Pinpoint the cell where the given text exists, returning its [x, y] midpoint coordinate. 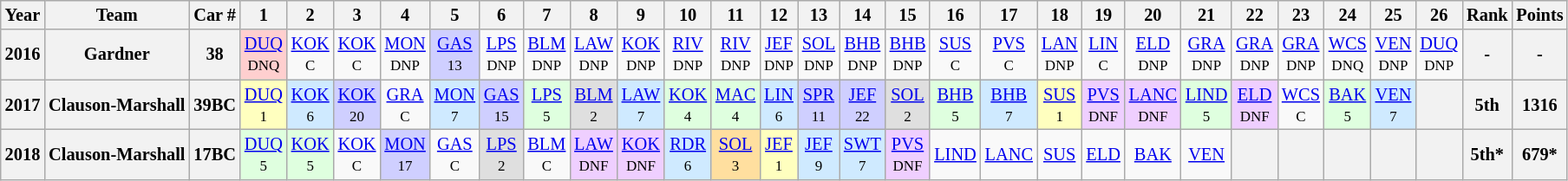
WCSDNQ [1348, 55]
KOK20 [357, 105]
JEFDNP [779, 55]
1 [264, 15]
23 [1301, 15]
SOLDNP [819, 55]
DUQDNQ [264, 55]
7 [546, 15]
DUQ1 [264, 105]
15 [908, 15]
GAS13 [454, 55]
10 [688, 15]
KOK6 [310, 105]
LIND5 [1206, 105]
VEN [1206, 154]
Points [1539, 15]
Rank [1486, 15]
Year [23, 15]
14 [862, 15]
LANC [1009, 154]
ELDDNF [1254, 105]
5th [1486, 105]
ELD [1103, 154]
Gardner [116, 55]
5th* [1486, 154]
24 [1348, 15]
2017 [23, 105]
PVSC [1009, 55]
KOK4 [688, 105]
MONDNP [404, 55]
20 [1153, 15]
5 [454, 15]
4 [404, 15]
LPSDNP [501, 55]
SPR11 [819, 105]
LIND [955, 154]
BLMDNP [546, 55]
LAWDNF [593, 154]
LAW7 [641, 105]
17BC [215, 154]
LPS2 [501, 154]
SUSC [955, 55]
Car # [215, 15]
BLM2 [593, 105]
6 [501, 15]
LIN6 [779, 105]
VENDNP [1394, 55]
2 [310, 15]
ELDDNP [1153, 55]
11 [735, 15]
Team [116, 15]
JEF1 [779, 154]
KOKDNF [641, 154]
679* [1539, 154]
SUS1 [1060, 105]
GASC [454, 154]
DUQDNP [1439, 55]
BLMC [546, 154]
1316 [1539, 105]
SUS [1060, 154]
GRAC [404, 105]
26 [1439, 15]
25 [1394, 15]
18 [1060, 15]
2018 [23, 154]
BHB5 [955, 105]
DUQ5 [264, 154]
LANDNP [1060, 55]
LAWDNP [593, 55]
LINC [1103, 55]
WCSC [1301, 105]
SOL2 [908, 105]
MON7 [454, 105]
MAC4 [735, 105]
17 [1009, 15]
SOL3 [735, 154]
9 [641, 15]
19 [1103, 15]
LANCDNF [1153, 105]
KOK5 [310, 154]
39BC [215, 105]
21 [1206, 15]
BAK5 [1348, 105]
8 [593, 15]
KOKDNP [641, 55]
BAK [1153, 154]
MON17 [404, 154]
2016 [23, 55]
BHB7 [1009, 105]
RDR6 [688, 154]
SWT7 [862, 154]
3 [357, 15]
VEN7 [1394, 105]
LPS5 [546, 105]
16 [955, 15]
38 [215, 55]
JEF22 [862, 105]
GAS15 [501, 105]
13 [819, 15]
JEF9 [819, 154]
22 [1254, 15]
12 [779, 15]
